From the cell containing the given text, extract its center point as (x, y) coordinate. 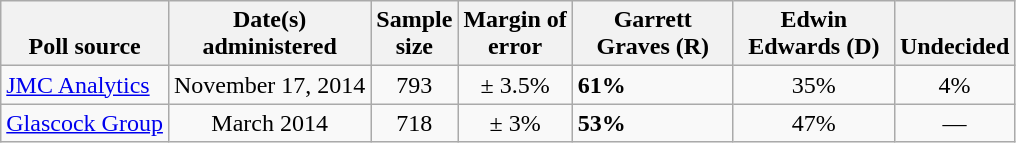
4% (954, 85)
35% (814, 85)
Undecided (954, 34)
JMC Analytics (85, 85)
— (954, 123)
Glascock Group (85, 123)
793 (414, 85)
53% (652, 123)
March 2014 (269, 123)
Poll source (85, 34)
Date(s)administered (269, 34)
Margin oferror (515, 34)
61% (652, 85)
Samplesize (414, 34)
718 (414, 123)
± 3.5% (515, 85)
47% (814, 123)
EdwinEdwards (D) (814, 34)
GarrettGraves (R) (652, 34)
± 3% (515, 123)
November 17, 2014 (269, 85)
